For the text-containing cell, return its midpoint in [X, Y] coordinate format. 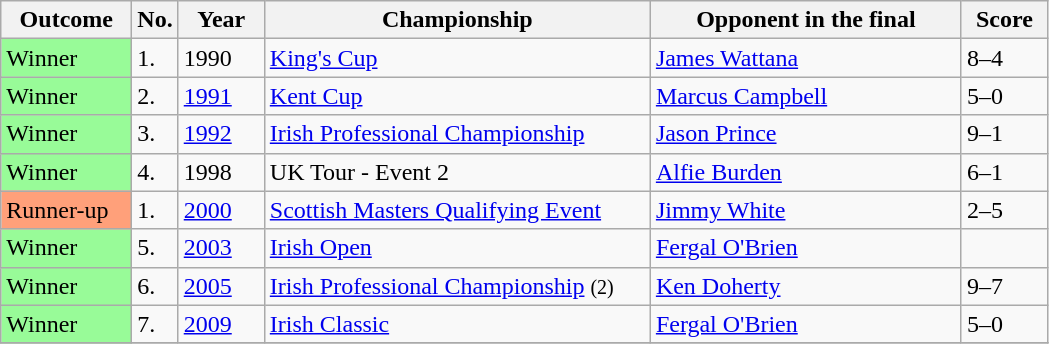
2. [155, 96]
2005 [221, 286]
9–7 [1004, 286]
Jimmy White [806, 210]
2000 [221, 210]
Irish Professional Championship (2) [457, 286]
2009 [221, 324]
Alfie Burden [806, 172]
Score [1004, 20]
Championship [457, 20]
James Wattana [806, 58]
Opponent in the final [806, 20]
7. [155, 324]
Scottish Masters Qualifying Event [457, 210]
6–1 [1004, 172]
1990 [221, 58]
Irish Classic [457, 324]
1991 [221, 96]
No. [155, 20]
Ken Doherty [806, 286]
8–4 [1004, 58]
1992 [221, 134]
4. [155, 172]
1998 [221, 172]
6. [155, 286]
2–5 [1004, 210]
Runner-up [66, 210]
Jason Prince [806, 134]
Marcus Campbell [806, 96]
Irish Open [457, 248]
3. [155, 134]
Year [221, 20]
5. [155, 248]
Kent Cup [457, 96]
King's Cup [457, 58]
Irish Professional Championship [457, 134]
9–1 [1004, 134]
Outcome [66, 20]
UK Tour - Event 2 [457, 172]
2003 [221, 248]
